Find where the given text appears and provide that cell's center as [X, Y] coordinate. 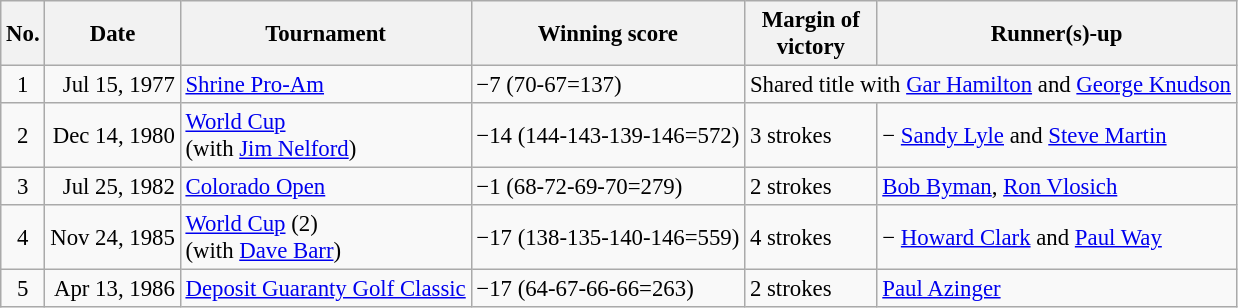
5 [23, 289]
Shared title with Gar Hamilton and George Knudson [991, 85]
World Cup(with Jim Nelford) [326, 136]
−1 (68-72-69-70=279) [608, 187]
2 [23, 136]
−17 (64-67-66-66=263) [608, 289]
Nov 24, 1985 [112, 238]
Paul Azinger [1056, 289]
Runner(s)-up [1056, 34]
Bob Byman, Ron Vlosich [1056, 187]
World Cup (2)(with Dave Barr) [326, 238]
−7 (70-67=137) [608, 85]
Dec 14, 1980 [112, 136]
Shrine Pro-Am [326, 85]
Colorado Open [326, 187]
Winning score [608, 34]
Margin ofvictory [811, 34]
− Sandy Lyle and Steve Martin [1056, 136]
− Howard Clark and Paul Way [1056, 238]
1 [23, 85]
Date [112, 34]
−17 (138-135-140-146=559) [608, 238]
3 [23, 187]
−14 (144-143-139-146=572) [608, 136]
Tournament [326, 34]
3 strokes [811, 136]
4 [23, 238]
Jul 15, 1977 [112, 85]
4 strokes [811, 238]
Jul 25, 1982 [112, 187]
Apr 13, 1986 [112, 289]
Deposit Guaranty Golf Classic [326, 289]
No. [23, 34]
